Output the (x, y) coordinate of the center of the cell containing the given text.  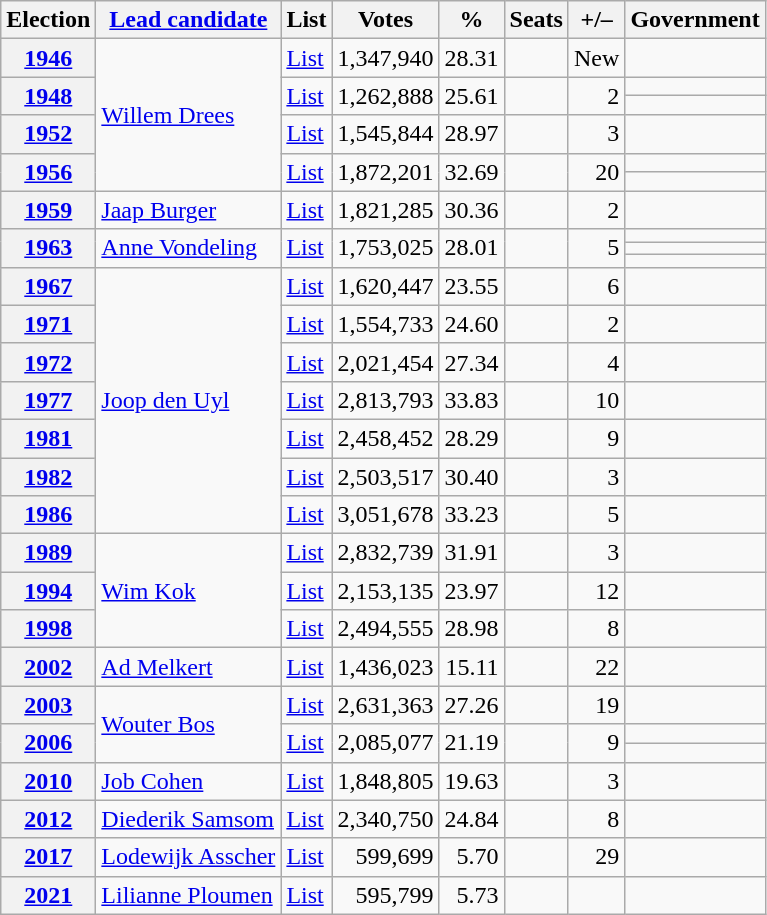
2,631,363 (386, 705)
Wim Kok (188, 591)
22 (596, 667)
2021 (48, 895)
1989 (48, 553)
21.19 (472, 743)
28.98 (472, 629)
25.61 (472, 96)
1956 (48, 172)
1946 (48, 58)
Anne Vondeling (188, 248)
Joop den Uyl (188, 400)
24.60 (472, 324)
2,832,739 (386, 553)
1982 (48, 477)
28.01 (472, 248)
Lead candidate (188, 20)
1948 (48, 96)
Lodewijk Asscher (188, 857)
1986 (48, 515)
2,153,135 (386, 591)
1,545,844 (386, 134)
1,848,805 (386, 781)
Lilianne Ploumen (188, 895)
2,021,454 (386, 362)
1959 (48, 210)
20 (596, 172)
2012 (48, 819)
1,347,940 (386, 58)
30.36 (472, 210)
2,494,555 (386, 629)
31.91 (472, 553)
2,458,452 (386, 438)
New (596, 58)
1,821,285 (386, 210)
3,051,678 (386, 515)
1998 (48, 629)
2003 (48, 705)
1977 (48, 400)
28.31 (472, 58)
595,799 (386, 895)
19.63 (472, 781)
Jaap Burger (188, 210)
599,699 (386, 857)
1963 (48, 248)
27.34 (472, 362)
Votes (386, 20)
Government (695, 20)
Election (48, 20)
1,872,201 (386, 172)
28.97 (472, 134)
Wouter Bos (188, 724)
29 (596, 857)
2,085,077 (386, 743)
1981 (48, 438)
1,436,023 (386, 667)
Seats (536, 20)
1994 (48, 591)
1,620,447 (386, 286)
1952 (48, 134)
12 (596, 591)
1971 (48, 324)
2017 (48, 857)
Job Cohen (188, 781)
1972 (48, 362)
28.29 (472, 438)
23.97 (472, 591)
1,753,025 (386, 248)
4 (596, 362)
Ad Melkert (188, 667)
19 (596, 705)
5.73 (472, 895)
2,503,517 (386, 477)
27.26 (472, 705)
15.11 (472, 667)
6 (596, 286)
5.70 (472, 857)
Diederik Samsom (188, 819)
24.84 (472, 819)
30.40 (472, 477)
2006 (48, 743)
+/– (596, 20)
Willem Drees (188, 115)
% (472, 20)
1,262,888 (386, 96)
2002 (48, 667)
33.23 (472, 515)
33.83 (472, 400)
10 (596, 400)
32.69 (472, 172)
2,340,750 (386, 819)
2010 (48, 781)
2,813,793 (386, 400)
1,554,733 (386, 324)
1967 (48, 286)
23.55 (472, 286)
